From the cell containing the given text, extract its center point as (X, Y) coordinate. 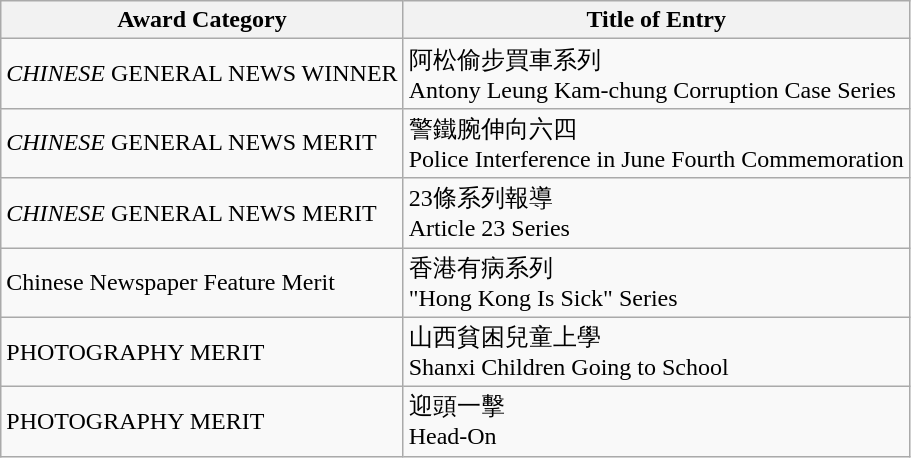
23條系列報導Article 23 Series (656, 213)
香港有病系列"Hong Kong Is Sick" Series (656, 283)
阿松偷步買車系列Antony Leung Kam-chung Corruption Case Series (656, 74)
山西貧困兒童上學Shanxi Children Going to School (656, 352)
Chinese Newspaper Feature Merit (202, 283)
警鐵腕伸向六四Police Interference in June Fourth Commemoration (656, 143)
CHINESE GENERAL NEWS WINNER (202, 74)
Title of Entry (656, 20)
Award Category (202, 20)
迎頭一擊Head-On (656, 422)
